Scan for the cell matching the given text and deliver its [X, Y] coordinate at center. 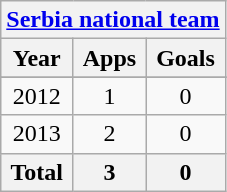
2 [110, 134]
1 [110, 96]
3 [110, 172]
Apps [110, 58]
Serbia national team [113, 20]
2012 [37, 96]
Total [37, 172]
Year [37, 58]
Goals [186, 58]
2013 [37, 134]
